Determine the [x, y] coordinate at the center of the cell enclosing the given text.  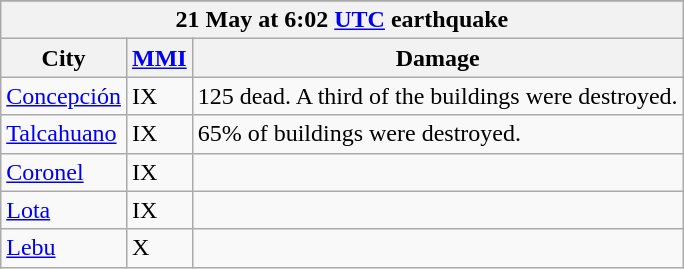
125 dead. A third of the buildings were destroyed. [438, 96]
Coronel [64, 172]
21 May at 6:02 UTC earthquake [342, 20]
Lota [64, 210]
X [159, 248]
65% of buildings were destroyed. [438, 134]
Lebu [64, 248]
Concepción [64, 96]
Talcahuano [64, 134]
Damage [438, 58]
City [64, 58]
MMI [159, 58]
